Output the [X, Y] coordinate of the center of the cell containing the given text.  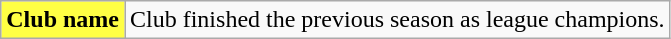
Club name [63, 20]
Club finished the previous season as league champions. [397, 20]
